Output the (x, y) coordinate of the center of the cell containing the given text.  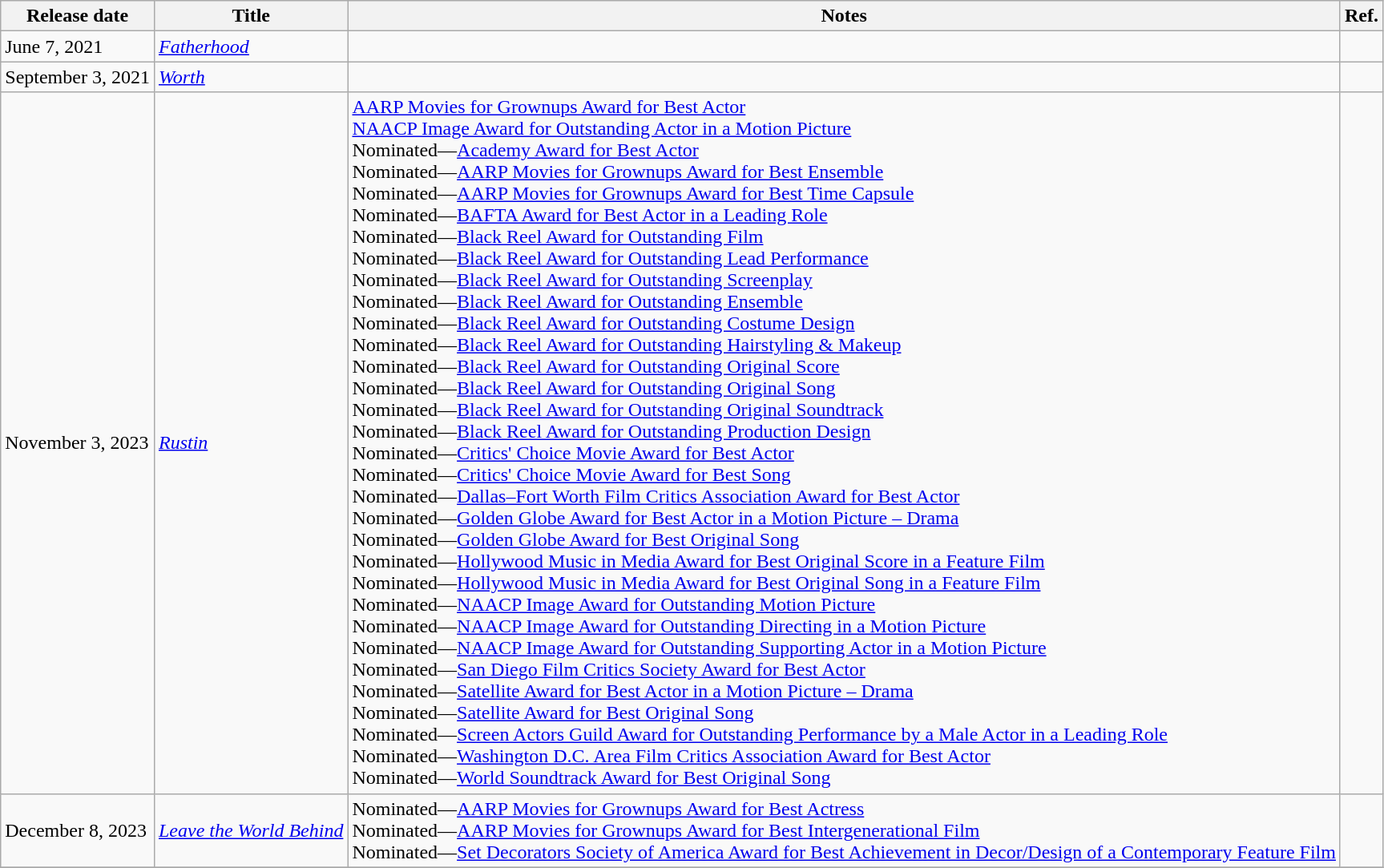
Worth (250, 77)
Fatherhood (250, 46)
Leave the World Behind (250, 830)
Rustin (250, 442)
December 8, 2023 (78, 830)
November 3, 2023 (78, 442)
June 7, 2021 (78, 46)
September 3, 2021 (78, 77)
Release date (78, 16)
Notes (845, 16)
Title (250, 16)
Ref. (1361, 16)
